Pinpoint the cell where the given text exists, returning its [X, Y] midpoint coordinate. 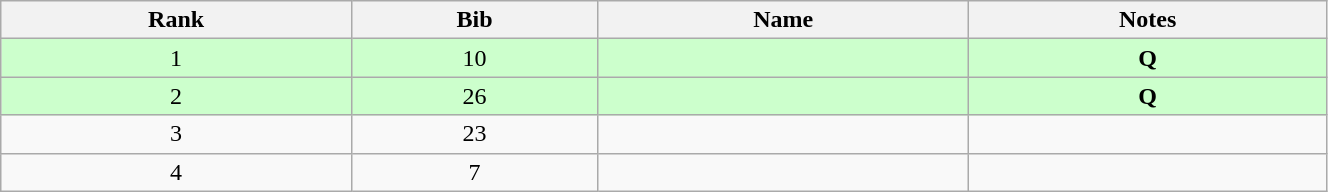
Rank [176, 20]
26 [474, 96]
Bib [474, 20]
7 [474, 172]
4 [176, 172]
10 [474, 58]
Name [784, 20]
1 [176, 58]
Notes [1148, 20]
2 [176, 96]
23 [474, 134]
3 [176, 134]
